Extract the (x, y) coordinate from the center of the cell holding the provided text.  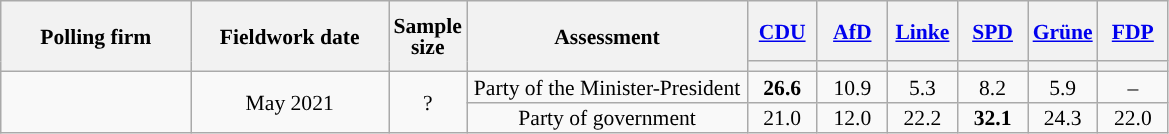
SPD (992, 31)
Linke (922, 31)
8.2 (992, 86)
CDU (782, 31)
Party of government (607, 118)
Polling firm (96, 36)
21.0 (782, 118)
May 2021 (290, 102)
22.2 (922, 118)
26.6 (782, 86)
? (427, 102)
10.9 (852, 86)
24.3 (1063, 118)
5.9 (1063, 86)
12.0 (852, 118)
32.1 (992, 118)
– (1133, 86)
Assessment (607, 36)
FDP (1133, 31)
5.3 (922, 86)
Samplesize (427, 36)
AfD (852, 31)
Fieldwork date (290, 36)
Party of the Minister-President (607, 86)
Grüne (1063, 31)
22.0 (1133, 118)
